Scan for the cell matching the given text and deliver its [X, Y] coordinate at center. 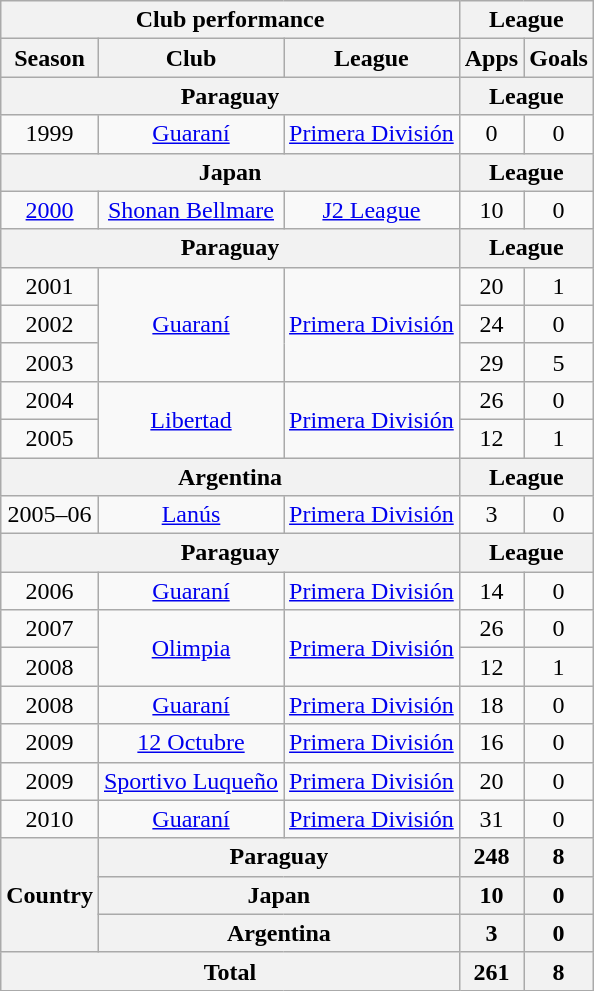
18 [491, 705]
2002 [50, 324]
Goals [559, 58]
31 [491, 819]
Total [230, 971]
5 [559, 362]
2003 [50, 362]
29 [491, 362]
2001 [50, 286]
2005–06 [50, 515]
J2 League [372, 210]
Libertad [190, 419]
Club performance [230, 20]
Club [190, 58]
14 [491, 591]
2007 [50, 629]
12 Octubre [190, 743]
2010 [50, 819]
Country [50, 895]
2004 [50, 400]
2006 [50, 591]
Shonan Bellmare [190, 210]
Sportivo Luqueño [190, 781]
2000 [50, 210]
1999 [50, 134]
Season [50, 58]
261 [491, 971]
248 [491, 857]
Lanús [190, 515]
2005 [50, 438]
Apps [491, 58]
24 [491, 324]
Olimpia [190, 648]
16 [491, 743]
